Extract the (X, Y) coordinate from the center of the cell holding the provided text.  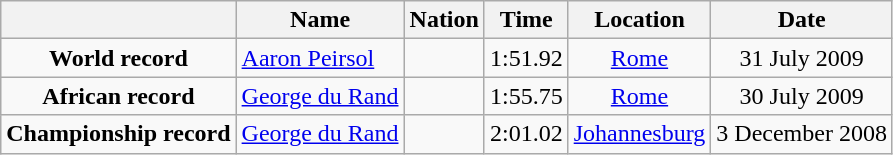
Time (526, 20)
Date (802, 20)
Championship record (118, 134)
Aaron Peirsol (320, 58)
1:51.92 (526, 58)
World record (118, 58)
Nation (444, 20)
Johannesburg (640, 134)
2:01.02 (526, 134)
African record (118, 96)
Name (320, 20)
3 December 2008 (802, 134)
31 July 2009 (802, 58)
1:55.75 (526, 96)
30 July 2009 (802, 96)
Location (640, 20)
